Identify which cell holds the provided text, then report its [x, y] central coordinate. 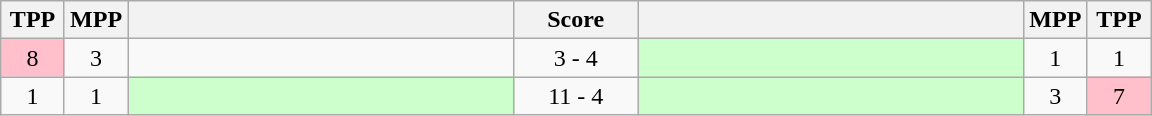
Score [576, 20]
7 [1119, 96]
11 - 4 [576, 96]
3 - 4 [576, 58]
8 [33, 58]
